Locate the cell with the specified text and output its [X, Y] center coordinate. 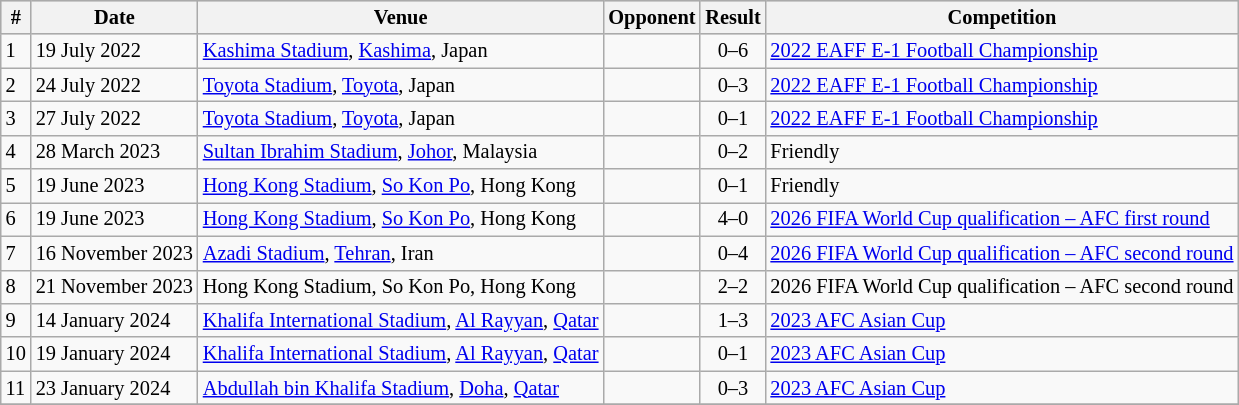
Opponent [652, 17]
Sultan Ibrahim Stadium, Johor, Malaysia [401, 152]
# [16, 17]
19 July 2022 [114, 51]
1 [16, 51]
Azadi Stadium, Tehran, Iran [401, 253]
7 [16, 253]
2 [16, 85]
8 [16, 287]
28 March 2023 [114, 152]
Result [732, 17]
9 [16, 320]
1–3 [732, 320]
6 [16, 219]
Venue [401, 17]
5 [16, 186]
19 January 2024 [114, 354]
0–6 [732, 51]
21 November 2023 [114, 287]
24 July 2022 [114, 85]
14 January 2024 [114, 320]
Abdullah bin Khalifa Stadium, Doha, Qatar [401, 388]
Kashima Stadium, Kashima, Japan [401, 51]
0–2 [732, 152]
10 [16, 354]
23 January 2024 [114, 388]
16 November 2023 [114, 253]
4–0 [732, 219]
2–2 [732, 287]
2026 FIFA World Cup qualification – AFC first round [1002, 219]
Date [114, 17]
27 July 2022 [114, 118]
3 [16, 118]
11 [16, 388]
0–4 [732, 253]
Competition [1002, 17]
4 [16, 152]
